Return the (X, Y) coordinate for the center point of the cell that contains the specified text.  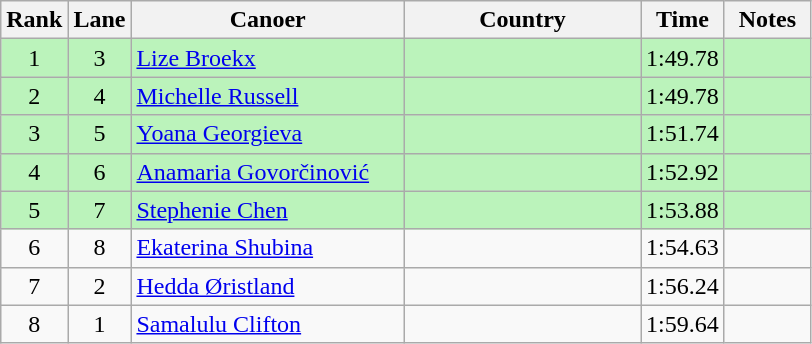
Canoer (268, 20)
Stephenie Chen (268, 210)
Lane (100, 20)
Ekaterina Shubina (268, 248)
Samalulu Clifton (268, 324)
Yoana Georgieva (268, 134)
Rank (34, 20)
Hedda Øristland (268, 286)
1:53.88 (683, 210)
Time (683, 20)
1:56.24 (683, 286)
1:54.63 (683, 248)
Lize Broekx (268, 58)
1:52.92 (683, 172)
Country (522, 20)
1:59.64 (683, 324)
Michelle Russell (268, 96)
1:51.74 (683, 134)
Notes (767, 20)
Anamaria Govorčinović (268, 172)
